Provide the (x, y) coordinate of the cell's center where the given text is located.  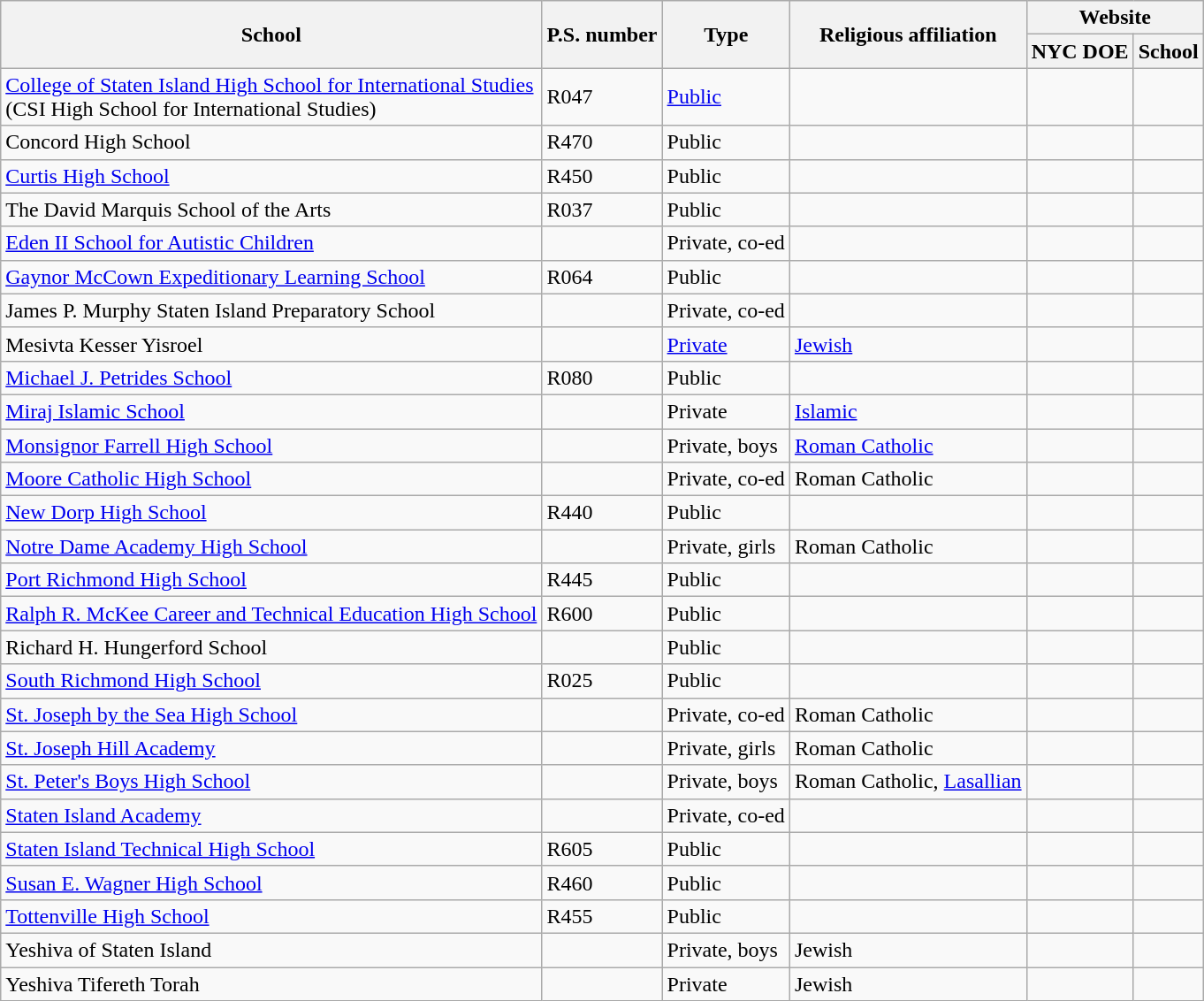
P.S. number (602, 34)
R460 (602, 883)
Susan E. Wagner High School (271, 883)
Islamic (908, 411)
Ralph R. McKee Career and Technical Education High School (271, 614)
Monsignor Farrell High School (271, 445)
R470 (602, 142)
R605 (602, 849)
New Dorp High School (271, 513)
R600 (602, 614)
St. Joseph by the Sea High School (271, 714)
R080 (602, 378)
The David Marquis School of the Arts (271, 210)
R064 (602, 277)
Mesivta Kesser Yisroel (271, 344)
Yeshiva of Staten Island (271, 950)
Michael J. Petrides School (271, 378)
R450 (602, 176)
Website (1115, 18)
St. Joseph Hill Academy (271, 748)
Religious affiliation (908, 34)
Moore Catholic High School (271, 479)
R445 (602, 580)
Roman Catholic, Lasallian (908, 782)
R047 (602, 97)
Concord High School (271, 142)
NYC DOE (1080, 51)
Port Richmond High School (271, 580)
Yeshiva Tifereth Torah (271, 984)
Gaynor McCown Expeditionary Learning School (271, 277)
South Richmond High School (271, 681)
Miraj Islamic School (271, 411)
Staten Island Technical High School (271, 849)
St. Peter's Boys High School (271, 782)
Eden II School for Autistic Children (271, 243)
Tottenville High School (271, 916)
College of Staten Island High School for International Studies(CSI High School for International Studies) (271, 97)
James P. Murphy Staten Island Preparatory School (271, 310)
R440 (602, 513)
Notre Dame Academy High School (271, 546)
Type (726, 34)
R455 (602, 916)
R037 (602, 210)
Curtis High School (271, 176)
Staten Island Academy (271, 815)
Richard H. Hungerford School (271, 647)
R025 (602, 681)
